Output the [X, Y] coordinate of the center of the cell containing the given text.  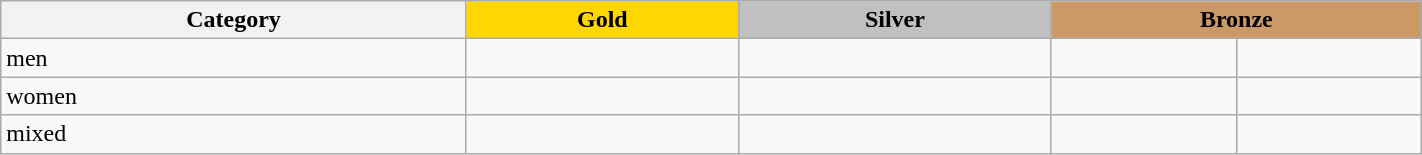
Category [234, 20]
Gold [602, 20]
women [234, 96]
Silver [894, 20]
mixed [234, 134]
men [234, 58]
Bronze [1236, 20]
